Extract the (x, y) coordinate from the center of the cell holding the provided text.  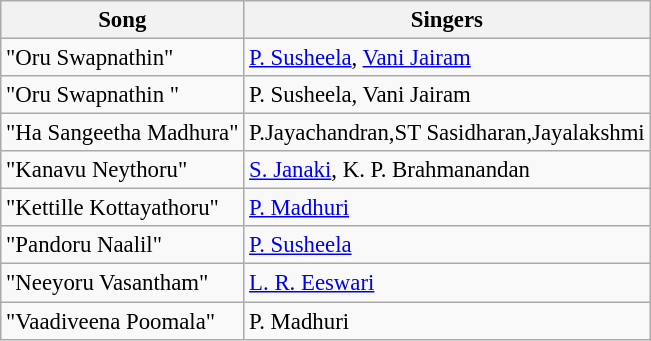
"Vaadiveena Poomala" (122, 321)
Song (122, 20)
"Neeyoru Vasantham" (122, 283)
L. R. Eeswari (447, 283)
Singers (447, 20)
"Kettille Kottayathoru" (122, 208)
P. Susheela (447, 245)
"Oru Swapnathin " (122, 95)
S. Janaki, K. P. Brahmanandan (447, 170)
"Pandoru Naalil" (122, 245)
"Ha Sangeetha Madhura" (122, 133)
"Oru Swapnathin" (122, 58)
"Kanavu Neythoru" (122, 170)
P.Jayachandran,ST Sasidharan,Jayalakshmi (447, 133)
